Provide the [X, Y] coordinate of the cell's center where the given text is located.  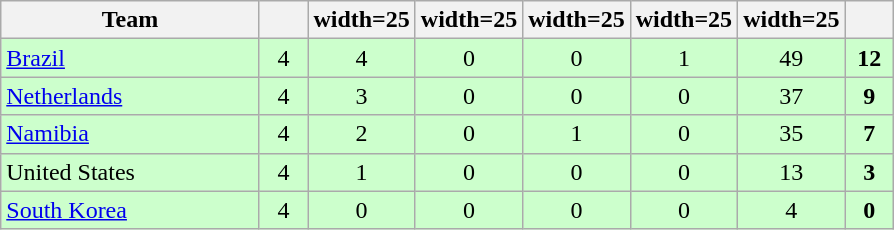
12 [870, 58]
7 [870, 134]
49 [792, 58]
Namibia [130, 134]
Brazil [130, 58]
Netherlands [130, 96]
South Korea [130, 210]
35 [792, 134]
Team [130, 20]
9 [870, 96]
United States [130, 172]
13 [792, 172]
37 [792, 96]
2 [362, 134]
